Extract the [X, Y] coordinate from the center of the cell holding the provided text.  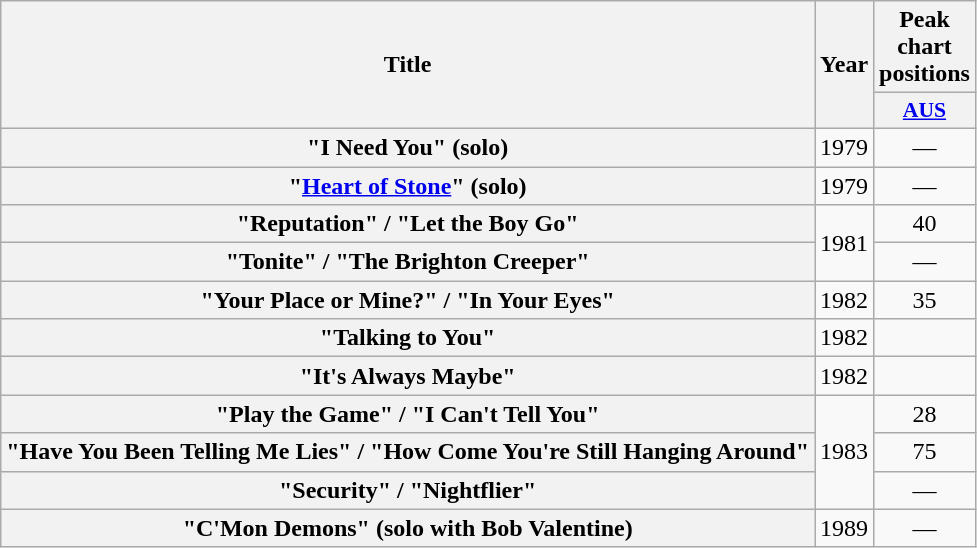
Year [844, 65]
1989 [844, 528]
75 [925, 452]
"Heart of Stone" (solo) [408, 185]
Peak chart positions [925, 47]
"C'Mon Demons" (solo with Bob Valentine) [408, 528]
AUS [925, 111]
"Your Place or Mine?" / "In Your Eyes" [408, 300]
1981 [844, 243]
"Security" / "Nightflier" [408, 490]
"Talking to You" [408, 338]
"I Need You" (solo) [408, 147]
"Reputation" / "Let the Boy Go" [408, 224]
"Tonite" / "The Brighton Creeper" [408, 262]
1983 [844, 452]
28 [925, 414]
"Play the Game" / "I Can't Tell You" [408, 414]
35 [925, 300]
"Have You Been Telling Me Lies" / "How Come You're Still Hanging Around" [408, 452]
Title [408, 65]
"It's Always Maybe" [408, 376]
40 [925, 224]
